Identify which cell holds the provided text, then report its [X, Y] central coordinate. 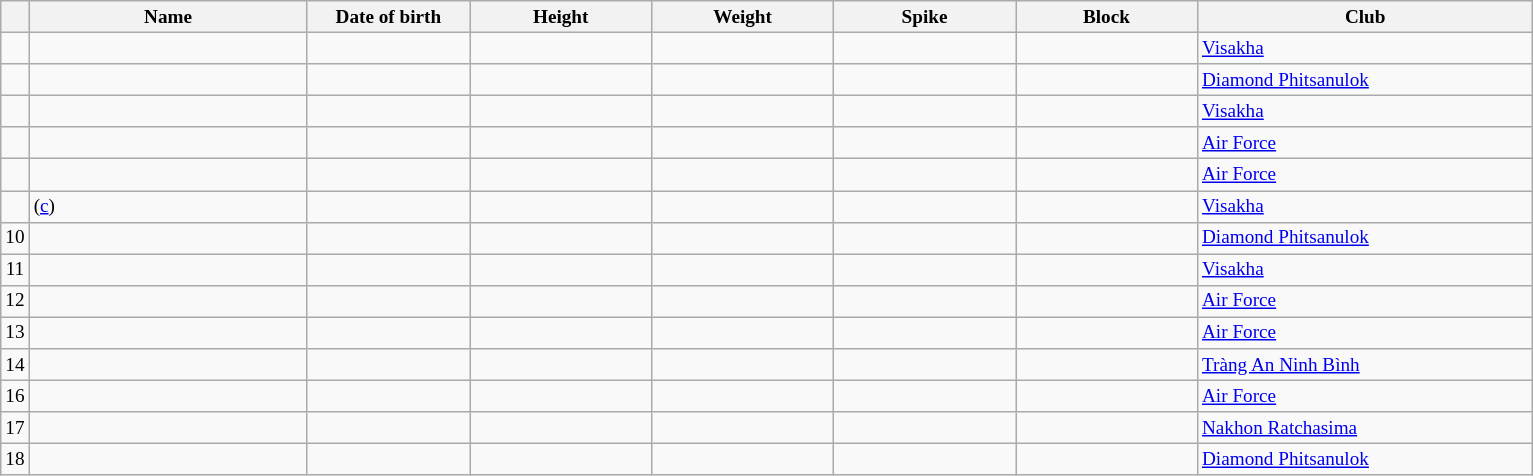
Nakhon Ratchasima [1365, 428]
Name [168, 17]
(c) [168, 206]
18 [15, 460]
Weight [743, 17]
16 [15, 396]
11 [15, 270]
Block [1107, 17]
Club [1365, 17]
Date of birth [388, 17]
10 [15, 238]
12 [15, 301]
17 [15, 428]
Spike [925, 17]
13 [15, 333]
14 [15, 365]
Height [561, 17]
Tràng An Ninh Bình [1365, 365]
